Pinpoint the cell where the given text exists, returning its [X, Y] midpoint coordinate. 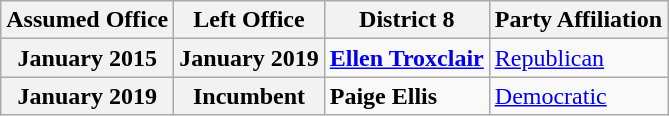
Paige Ellis [406, 96]
District 8 [406, 20]
Assumed Office [88, 20]
Party Affiliation [578, 20]
Ellen Troxclair [406, 58]
January 2015 [88, 58]
Left Office [249, 20]
Democratic [578, 96]
Republican [578, 58]
Incumbent [249, 96]
